Identify which cell holds the provided text, then report its [X, Y] central coordinate. 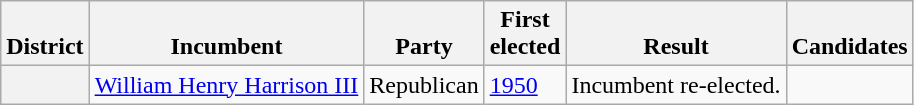
Party [424, 34]
Candidates [850, 34]
Incumbent [226, 34]
Result [676, 34]
Incumbent re-elected. [676, 85]
Republican [424, 85]
District [45, 34]
1950 [525, 85]
William Henry Harrison III [226, 85]
Firstelected [525, 34]
